Determine the (X, Y) coordinate at the center of the cell enclosing the given text.  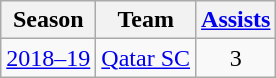
3 (236, 58)
Assists (236, 20)
Qatar SC (146, 58)
Season (48, 20)
2018–19 (48, 58)
Team (146, 20)
